For the text-containing cell, return its midpoint in [X, Y] coordinate format. 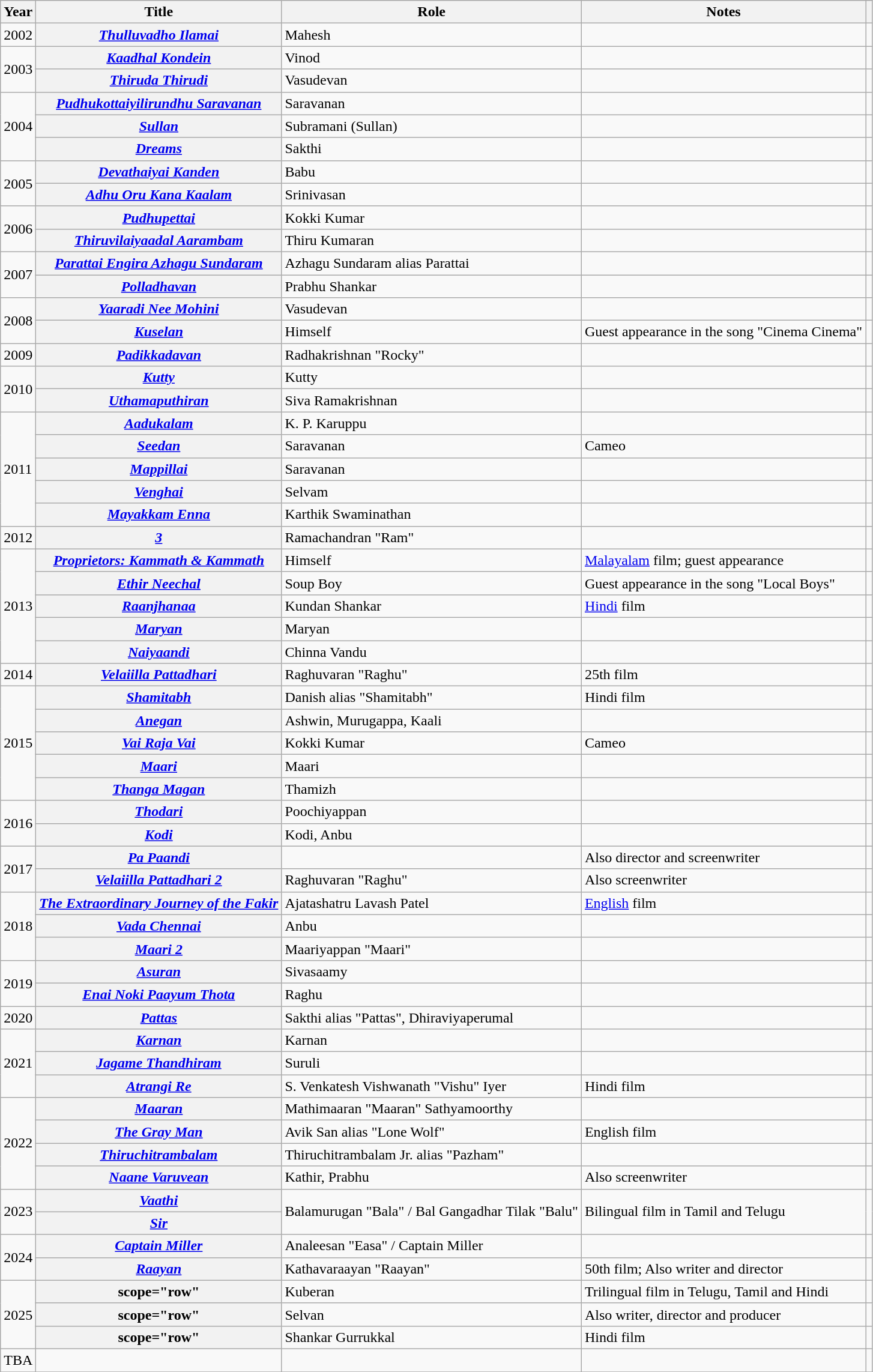
Atrangi Re [159, 1086]
2018 [18, 926]
Thulluvadho Ilamai [159, 35]
Also writer, director and producer [723, 1314]
Polladhavan [159, 286]
Soup Boy [432, 583]
Ajatashatru Lavash Patel [432, 903]
Suruli [432, 1063]
2020 [18, 1018]
Azhagu Sundaram alias Parattai [432, 263]
2017 [18, 869]
Chinna Vandu [432, 651]
Raanjhanaa [159, 606]
Velaiilla Pattadhari 2 [159, 880]
Selvam [432, 492]
Role [432, 12]
Thodari [159, 812]
Notes [723, 12]
2007 [18, 274]
Mayakkam Enna [159, 515]
2015 [18, 743]
Dreams [159, 149]
Padikkadavan [159, 355]
2022 [18, 1143]
2025 [18, 1314]
Pattas [159, 1018]
2016 [18, 823]
Karthik Swaminathan [432, 515]
Proprietors: Kammath & Kammath [159, 560]
Sir [159, 1223]
Velaiilla Pattadhari [159, 675]
2002 [18, 35]
Sakthi alias "Pattas", Dhiraviyaperumal [432, 1018]
Jagame Thandhiram [159, 1063]
2024 [18, 1257]
Title [159, 12]
2014 [18, 675]
Raayan [159, 1269]
Sivasaamy [432, 972]
2005 [18, 183]
Shankar Gurrukkal [432, 1337]
Anbu [432, 926]
Thiruchitrambalam Jr. alias "Pazham" [432, 1155]
S. Venkatesh Vishwanath "Vishu" Iyer [432, 1086]
Thanga Magan [159, 789]
Vada Chennai [159, 926]
50th film; Also writer and director [723, 1269]
2008 [18, 321]
Uthamaputhiran [159, 400]
Malayalam film; guest appearance [723, 560]
Sakthi [432, 149]
Kuberan [432, 1292]
25th film [723, 675]
Raghu [432, 994]
Mahesh [432, 35]
Ethir Neechal [159, 583]
The Extraordinary Journey of the Fakir [159, 903]
Siva Ramakrishnan [432, 400]
Vai Raja Vai [159, 743]
Parattai Engira Azhagu Sundaram [159, 263]
Maari 2 [159, 949]
Babu [432, 172]
Selvan [432, 1314]
TBA [18, 1360]
Devathaiyai Kanden [159, 172]
Thamizh [432, 789]
Analeesan "Easa" / Captain Miller [432, 1246]
Enai Noki Paayum Thota [159, 994]
2019 [18, 983]
Aadukalam [159, 423]
Thiruvilaiyaadal Aarambam [159, 240]
Guest appearance in the song "Local Boys" [723, 583]
Radhakrishnan "Rocky" [432, 355]
Ramachandran "Ram" [432, 537]
Venghai [159, 492]
The Gray Man [159, 1132]
2013 [18, 606]
Maaran [159, 1109]
2023 [18, 1212]
Thiru Kumaran [432, 240]
Avik San alias "Lone Wolf" [432, 1132]
2021 [18, 1063]
2009 [18, 355]
Asuran [159, 972]
Subramani (Sullan) [432, 126]
Mathimaaran "Maaran" Sathyamoorthy [432, 1109]
Vinod [432, 58]
Also director and screenwriter [723, 857]
Pudhukottaiyilirundhu Saravanan [159, 103]
Balamurugan "Bala" / Bal Gangadhar Tilak "Balu" [432, 1212]
Pudhupettai [159, 217]
Anegan [159, 721]
Kuselan [159, 332]
Captain Miller [159, 1246]
2010 [18, 389]
Kodi [159, 835]
Kathavaraayan "Raayan" [432, 1269]
2011 [18, 469]
Maariyappan "Maari" [432, 949]
Seedan [159, 446]
Mappillai [159, 469]
Trilingual film in Telugu, Tamil and Hindi [723, 1292]
Kaadhal Kondein [159, 58]
Year [18, 12]
Shamitabh [159, 698]
Naane Varuvean [159, 1177]
Kundan Shankar [432, 606]
3 [159, 537]
2004 [18, 126]
Vaathi [159, 1200]
Thiruda Thirudi [159, 80]
Yaaradi Nee Mohini [159, 309]
Prabhu Shankar [432, 286]
Ashwin, Murugappa, Kaali [432, 721]
2012 [18, 537]
K. P. Karuppu [432, 423]
Srinivasan [432, 195]
Adhu Oru Kana Kaalam [159, 195]
Bilingual film in Tamil and Telugu [723, 1212]
Kodi, Anbu [432, 835]
Pa Paandi [159, 857]
2003 [18, 69]
2006 [18, 229]
Kathir, Prabhu [432, 1177]
Naiyaandi [159, 651]
Guest appearance in the song "Cinema Cinema" [723, 332]
Thiruchitrambalam [159, 1155]
Poochiyappan [432, 812]
Danish alias "Shamitabh" [432, 698]
Sullan [159, 126]
